Find where the given text appears and provide that cell's center as (x, y) coordinate. 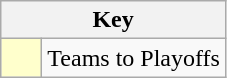
Teams to Playoffs (134, 58)
Key (114, 20)
